Identify which cell holds the provided text, then report its (X, Y) central coordinate. 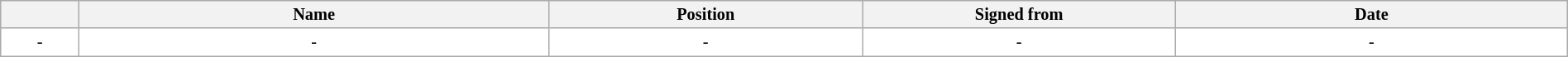
Signed from (1019, 14)
Name (313, 14)
Date (1372, 14)
Position (706, 14)
